Provide the (X, Y) coordinate of the cell's center where the given text is located.  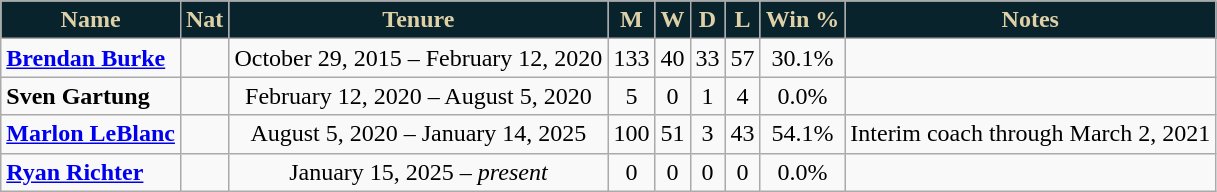
Notes (1030, 20)
33 (708, 58)
Win % (802, 20)
40 (672, 58)
1 (708, 96)
3 (708, 134)
54.1% (802, 134)
43 (742, 134)
August 5, 2020 – January 14, 2025 (418, 134)
Nat (204, 20)
Ryan Richter (91, 172)
Interim coach through March 2, 2021 (1030, 134)
Tenure (418, 20)
Sven Gartung (91, 96)
D (708, 20)
57 (742, 58)
February 12, 2020 – August 5, 2020 (418, 96)
October 29, 2015 – February 12, 2020 (418, 58)
4 (742, 96)
100 (632, 134)
5 (632, 96)
30.1% (802, 58)
Brendan Burke (91, 58)
Marlon LeBlanc (91, 134)
L (742, 20)
51 (672, 134)
133 (632, 58)
W (672, 20)
Name (91, 20)
M (632, 20)
January 15, 2025 – present (418, 172)
